Find where the given text appears and provide that cell's center as (x, y) coordinate. 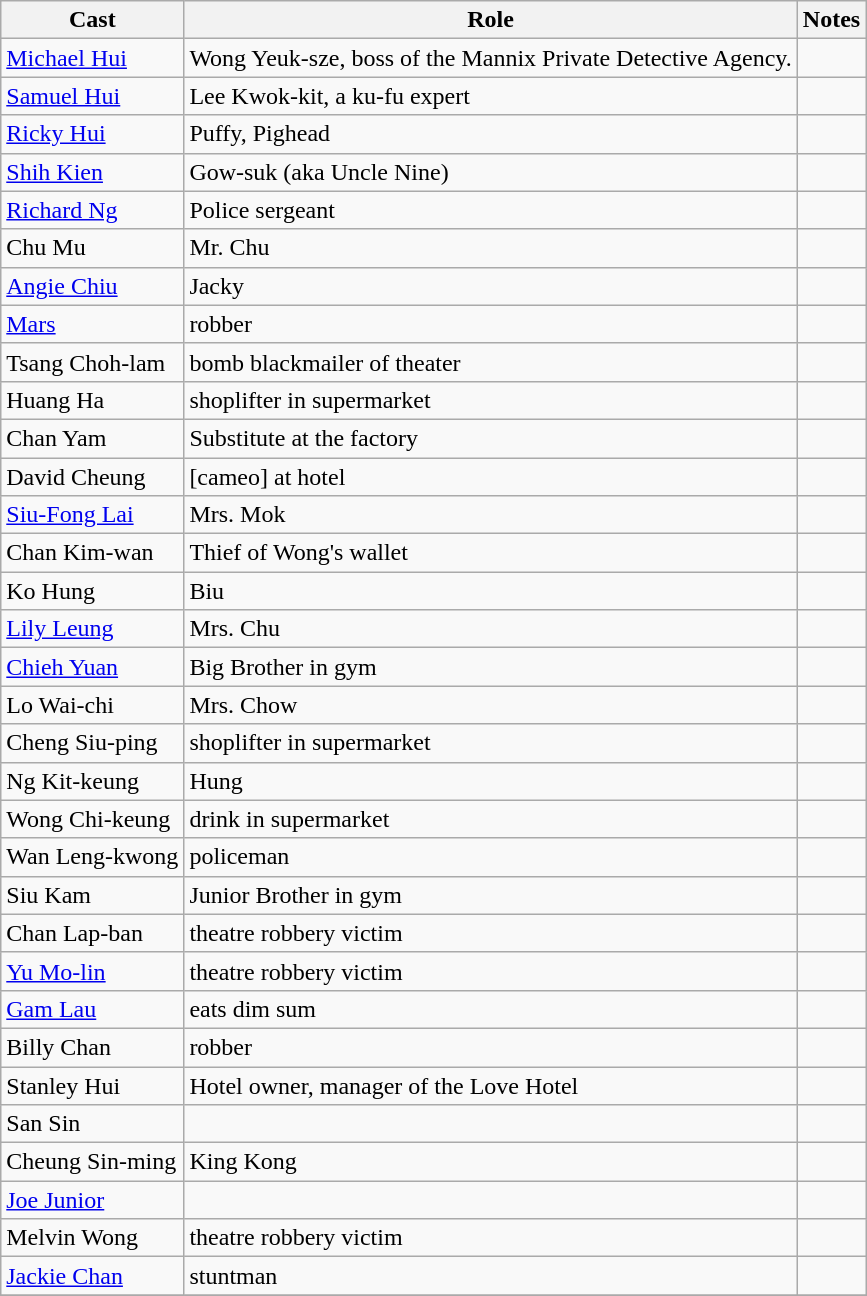
Tsang Choh-lam (92, 362)
Substitute at the factory (490, 438)
San Sin (92, 1124)
Wan Leng-kwong (92, 857)
Siu-Fong Lai (92, 515)
Hotel owner, manager of the Love Hotel (490, 1085)
Samuel Hui (92, 96)
Lily Leung (92, 629)
[cameo] at hotel (490, 477)
Yu Mo-lin (92, 971)
Chan Kim-wan (92, 553)
Cheng Siu-ping (92, 743)
Shih Kien (92, 172)
Angie Chiu (92, 286)
Ng Kit-keung (92, 781)
Stanley Hui (92, 1085)
stuntman (490, 1276)
Mrs. Chow (490, 705)
Mars (92, 324)
Chan Lap-ban (92, 933)
Billy Chan (92, 1047)
Michael Hui (92, 58)
Thief of Wong's wallet (490, 553)
Police sergeant (490, 210)
Cast (92, 20)
Puffy, Pighead (490, 134)
Richard Ng (92, 210)
Notes (831, 20)
David Cheung (92, 477)
Siu Kam (92, 895)
Biu (490, 591)
Melvin Wong (92, 1238)
King Kong (490, 1162)
Mrs. Chu (490, 629)
Junior Brother in gym (490, 895)
Jackie Chan (92, 1276)
Ricky Hui (92, 134)
drink in supermarket (490, 819)
Lee Kwok-kit, a ku-fu expert (490, 96)
Wong Chi-keung (92, 819)
Gow-suk (aka Uncle Nine) (490, 172)
Role (490, 20)
Jacky (490, 286)
Chieh Yuan (92, 667)
Mrs. Mok (490, 515)
policeman (490, 857)
eats dim sum (490, 1009)
Wong Yeuk-sze, boss of the Mannix Private Detective Agency. (490, 58)
bomb blackmailer of theater (490, 362)
Hung (490, 781)
Huang Ha (92, 400)
Ko Hung (92, 591)
Joe Junior (92, 1200)
Gam Lau (92, 1009)
Mr. Chu (490, 248)
Cheung Sin-ming (92, 1162)
Chu Mu (92, 248)
Lo Wai-chi (92, 705)
Big Brother in gym (490, 667)
Chan Yam (92, 438)
